Pinpoint the cell where the given text exists, returning its [x, y] midpoint coordinate. 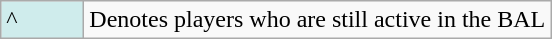
^ [42, 20]
Denotes players who are still active in the BAL [318, 20]
